Locate the cell with the specified text and output its (X, Y) center coordinate. 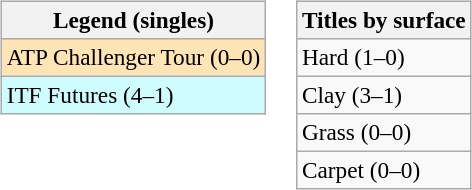
Titles by surface (384, 20)
Legend (singles) (133, 20)
Carpet (0–0) (384, 171)
ITF Futures (4–1) (133, 95)
Grass (0–0) (384, 133)
ATP Challenger Tour (0–0) (133, 57)
Clay (3–1) (384, 95)
Hard (1–0) (384, 57)
